Detect which cell encompasses the target text, then output its [x, y] center coordinate. 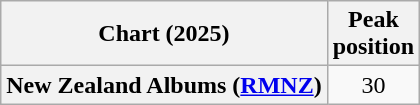
30 [373, 85]
New Zealand Albums (RMNZ) [164, 85]
Chart (2025) [164, 34]
Peakposition [373, 34]
